Provide the (X, Y) coordinate of the cell's center where the given text is located.  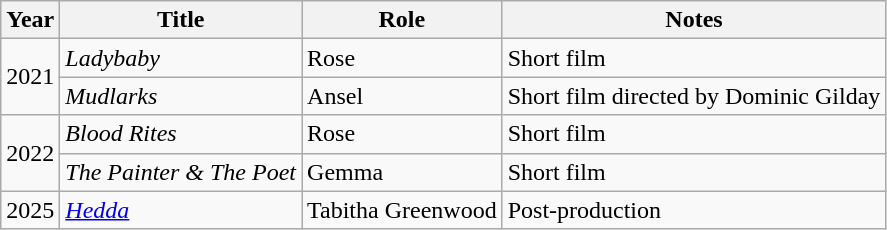
2021 (30, 77)
Blood Rites (181, 134)
2025 (30, 210)
Post-production (694, 210)
Short film directed by Dominic Gilday (694, 96)
Ansel (402, 96)
2022 (30, 153)
Tabitha Greenwood (402, 210)
Role (402, 20)
Gemma (402, 172)
Title (181, 20)
Mudlarks (181, 96)
Ladybaby (181, 58)
Year (30, 20)
The Painter & The Poet (181, 172)
Hedda (181, 210)
Notes (694, 20)
